From the cell containing the given text, extract its center point as [X, Y] coordinate. 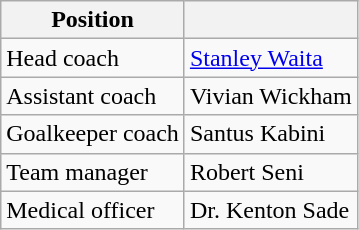
Goalkeeper coach [93, 134]
Head coach [93, 58]
Vivian Wickham [270, 96]
Robert Seni [270, 172]
Position [93, 20]
Team manager [93, 172]
Dr. Kenton Sade [270, 210]
Stanley Waita [270, 58]
Santus Kabini [270, 134]
Medical officer [93, 210]
Assistant coach [93, 96]
